Identify which cell holds the provided text, then report its (x, y) central coordinate. 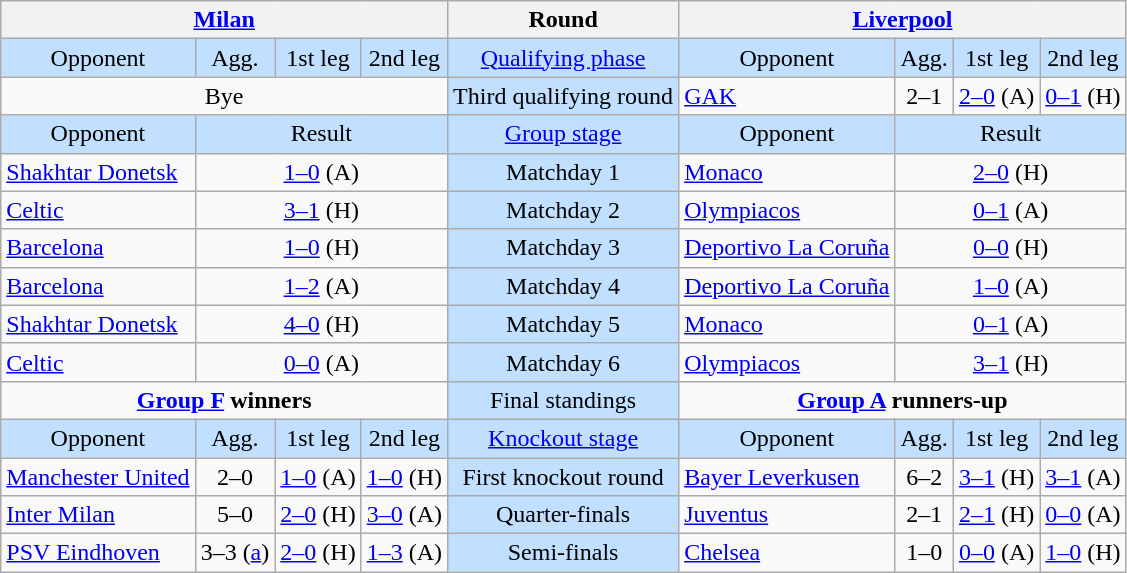
Semi-finals (564, 553)
Final standings (564, 400)
Milan (224, 20)
Group stage (564, 134)
Matchday 6 (564, 362)
Qualifying phase (564, 58)
2–1 (H) (996, 515)
Bye (224, 96)
3–1 (A) (1083, 477)
1–2 (A) (321, 286)
5–0 (235, 515)
Matchday 1 (564, 172)
Matchday 3 (564, 248)
Quarter-finals (564, 515)
Group A runners-up (903, 400)
1–3 (A) (404, 553)
Chelsea (787, 553)
Round (564, 20)
0–0 (H) (1010, 248)
1–0 (924, 553)
Liverpool (903, 20)
PSV Eindhoven (98, 553)
3–0 (A) (404, 515)
Inter Milan (98, 515)
2–0 (235, 477)
Knockout stage (564, 438)
First knockout round (564, 477)
Matchday 5 (564, 324)
Manchester United (98, 477)
6–2 (924, 477)
2–0 (A) (996, 96)
Third qualifying round (564, 96)
Group F winners (224, 400)
Matchday 2 (564, 210)
Juventus (787, 515)
3–3 (a) (235, 553)
0–1 (H) (1083, 96)
4–0 (H) (321, 324)
Matchday 4 (564, 286)
Bayer Leverkusen (787, 477)
GAK (787, 96)
